Identify which cell holds the provided text, then report its (x, y) central coordinate. 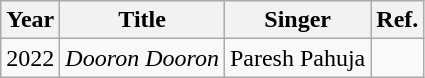
Ref. (398, 20)
Year (30, 20)
Paresh Pahuja (297, 58)
Dooron Dooron (142, 58)
Singer (297, 20)
Title (142, 20)
2022 (30, 58)
